Determine the [x, y] coordinate at the center of the cell enclosing the given text.  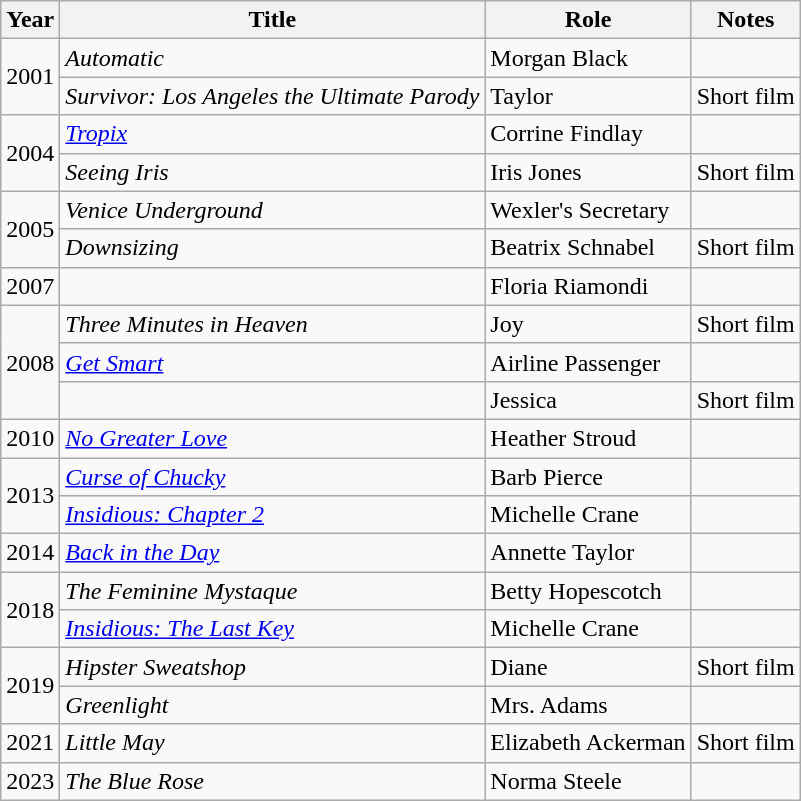
Morgan Black [588, 58]
Automatic [272, 58]
Back in the Day [272, 553]
Three Minutes in Heaven [272, 324]
Diane [588, 667]
Survivor: Los Angeles the Ultimate Parody [272, 96]
Joy [588, 324]
Notes [746, 20]
Little May [272, 743]
Barb Pierce [588, 477]
2001 [30, 77]
Role [588, 20]
Annette Taylor [588, 553]
Norma Steele [588, 781]
2008 [30, 362]
Seeing Iris [272, 172]
Floria Riamondi [588, 286]
Elizabeth Ackerman [588, 743]
Curse of Chucky [272, 477]
Taylor [588, 96]
Get Smart [272, 362]
2014 [30, 553]
Greenlight [272, 705]
Year [30, 20]
The Blue Rose [272, 781]
2018 [30, 610]
The Feminine Mystaque [272, 591]
No Greater Love [272, 438]
Insidious: Chapter 2 [272, 515]
Wexler's Secretary [588, 210]
Title [272, 20]
Jessica [588, 400]
2010 [30, 438]
Corrine Findlay [588, 134]
Hipster Sweatshop [272, 667]
2019 [30, 686]
Downsizing [272, 248]
Mrs. Adams [588, 705]
Iris Jones [588, 172]
2023 [30, 781]
Beatrix Schnabel [588, 248]
Insidious: The Last Key [272, 629]
2004 [30, 153]
2007 [30, 286]
Venice Underground [272, 210]
2005 [30, 229]
2021 [30, 743]
Airline Passenger [588, 362]
Betty Hopescotch [588, 591]
2013 [30, 496]
Tropix [272, 134]
Heather Stroud [588, 438]
